Extract the [x, y] coordinate from the center of the cell holding the provided text.  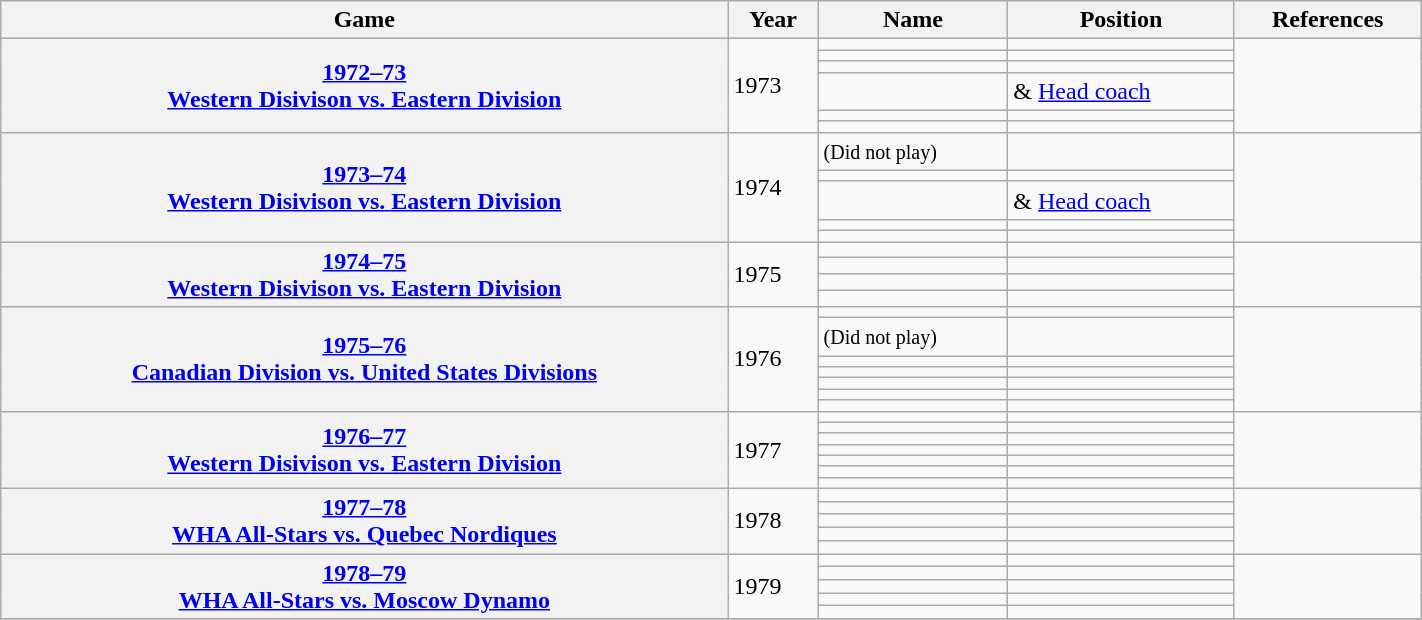
1974–75Western Disivison vs. Eastern Division [364, 274]
Position [1121, 20]
1977–78WHA All-Stars vs. Quebec Nordiques [364, 520]
1973–74Western Disivison vs. Eastern Division [364, 186]
1977 [773, 450]
Game [364, 20]
1975 [773, 274]
1979 [773, 586]
1974 [773, 186]
1976–77Western Disivison vs. Eastern Division [364, 450]
1972–73Western Disivison vs. Eastern Division [364, 86]
1978–79WHA All-Stars vs. Moscow Dynamo [364, 586]
Year [773, 20]
1976 [773, 359]
1973 [773, 86]
1978 [773, 520]
1975–76Canadian Division vs. United States Divisions [364, 359]
Name [913, 20]
References [1328, 20]
